For the text-containing cell, return its midpoint in [x, y] coordinate format. 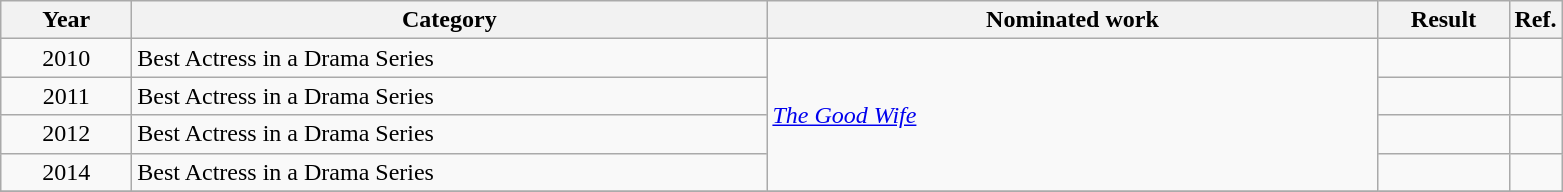
2011 [66, 96]
Category [450, 20]
2012 [66, 134]
Nominated work [1072, 20]
Year [66, 20]
2014 [66, 172]
Result [1444, 20]
The Good Wife [1072, 115]
Ref. [1536, 20]
2010 [66, 58]
